Locate the cell with the specified text and output its (x, y) center coordinate. 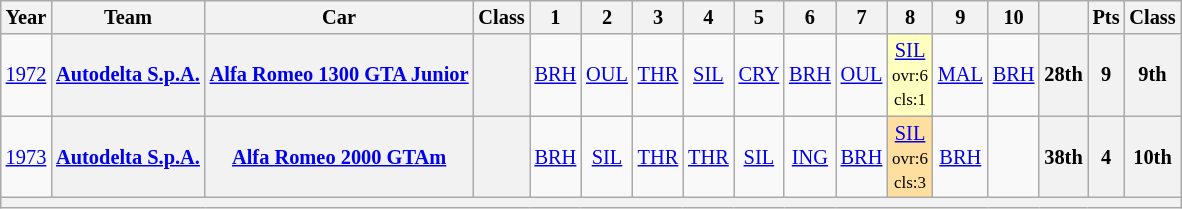
2 (607, 17)
ING (810, 157)
10th (1152, 157)
3 (658, 17)
SILovr:6cls:1 (910, 75)
SILovr:6cls:3 (910, 157)
1973 (26, 157)
MAL (960, 75)
1 (556, 17)
Year (26, 17)
6 (810, 17)
8 (910, 17)
CRY (759, 75)
Team (128, 17)
5 (759, 17)
7 (862, 17)
Car (340, 17)
9th (1152, 75)
28th (1063, 75)
Alfa Romeo 1300 GTA Junior (340, 75)
10 (1014, 17)
1972 (26, 75)
Pts (1106, 17)
38th (1063, 157)
Alfa Romeo 2000 GTAm (340, 157)
